Extract the (X, Y) coordinate from the center of the cell holding the provided text.  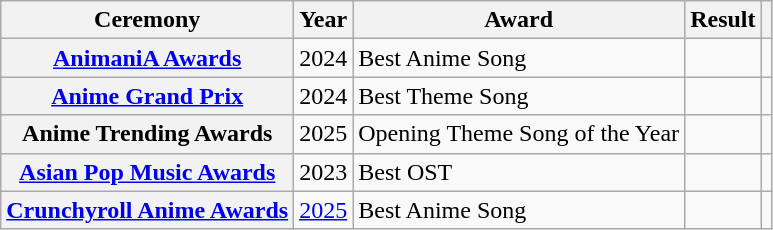
Result (723, 20)
Award (519, 20)
Best OST (519, 172)
Anime Trending Awards (148, 134)
Anime Grand Prix (148, 96)
Best Theme Song (519, 96)
AnimaniA Awards (148, 58)
Asian Pop Music Awards (148, 172)
2023 (324, 172)
Ceremony (148, 20)
Year (324, 20)
Crunchyroll Anime Awards (148, 210)
Opening Theme Song of the Year (519, 134)
